For the text-containing cell, return its midpoint in [X, Y] coordinate format. 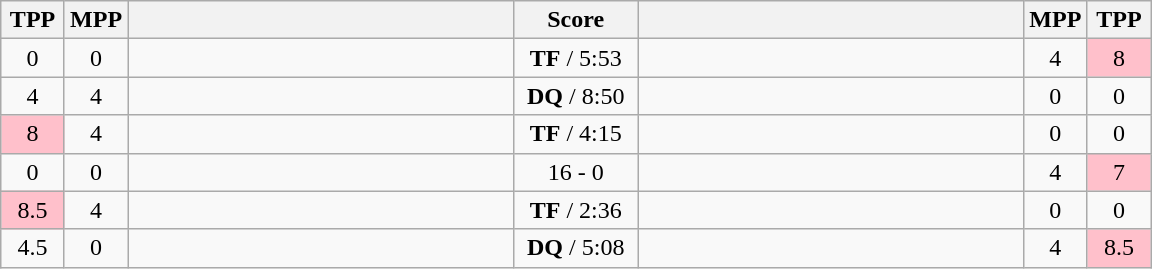
TF / 4:15 [576, 134]
DQ / 5:08 [576, 248]
Score [576, 20]
TF / 2:36 [576, 210]
DQ / 8:50 [576, 96]
16 - 0 [576, 172]
7 [1119, 172]
TF / 5:53 [576, 58]
4.5 [33, 248]
